Pinpoint the cell where the given text exists, returning its [X, Y] midpoint coordinate. 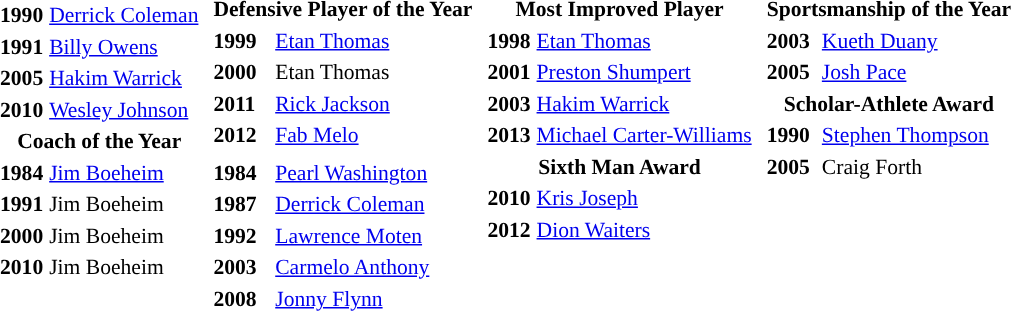
1990 [791, 135]
2010 [509, 198]
2001 [509, 72]
2000 [242, 72]
1987 [242, 204]
Dion Waiters [644, 230]
1984 [242, 172]
1992 [242, 236]
Sixth Man Award [620, 166]
Billy Owens [124, 46]
1999 [242, 40]
Kris Joseph [644, 198]
2013 [509, 135]
Preston Shumpert [644, 72]
Michael Carter-Williams [644, 135]
Carmelo Anthony [374, 267]
Fab Melo [374, 135]
1998 [509, 40]
Pearl Washington [374, 172]
Rick Jackson [374, 104]
2011 [242, 104]
Wesley Johnson [124, 110]
Lawrence Moten [374, 236]
